Pinpoint the cell where the given text exists, returning its (x, y) midpoint coordinate. 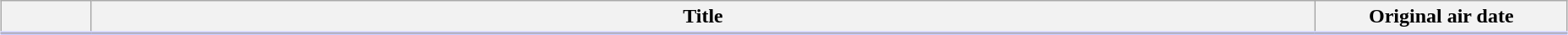
Original air date (1441, 17)
Title (703, 17)
